Extract the [x, y] coordinate from the center of the cell holding the provided text.  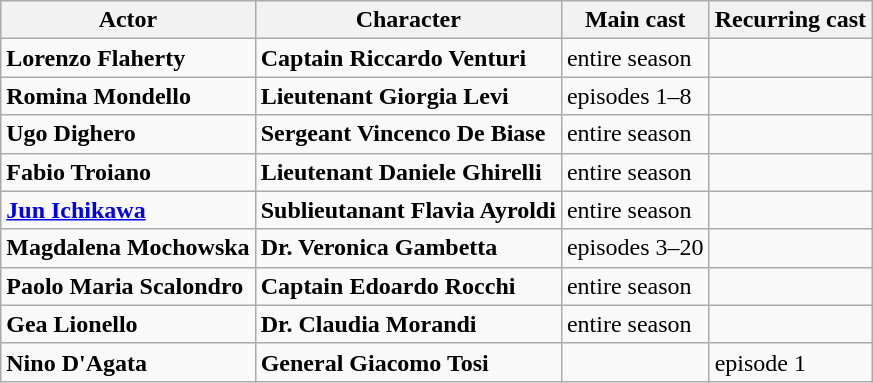
Romina Mondello [128, 96]
Lieutenant Giorgia Levi [408, 96]
Actor [128, 20]
episodes 1–8 [635, 96]
Sergeant Vincenco De Biase [408, 134]
Captain Riccardo Venturi [408, 58]
Lieutenant Daniele Ghirelli [408, 172]
Lorenzo Flaherty [128, 58]
Dr. Claudia Morandi [408, 324]
Fabio Troiano [128, 172]
Jun Ichikawa [128, 210]
Main cast [635, 20]
Paolo Maria Scalondro [128, 286]
Nino D'Agata [128, 362]
Captain Edoardo Rocchi [408, 286]
Character [408, 20]
Dr. Veronica Gambetta [408, 248]
Recurring cast [790, 20]
General Giacomo Tosi [408, 362]
Magdalena Mochowska [128, 248]
Gea Lionello [128, 324]
episodes 3–20 [635, 248]
Sublieutanant Flavia Ayroldi [408, 210]
Ugo Dighero [128, 134]
episode 1 [790, 362]
